Detect which cell encompasses the target text, then output its (x, y) center coordinate. 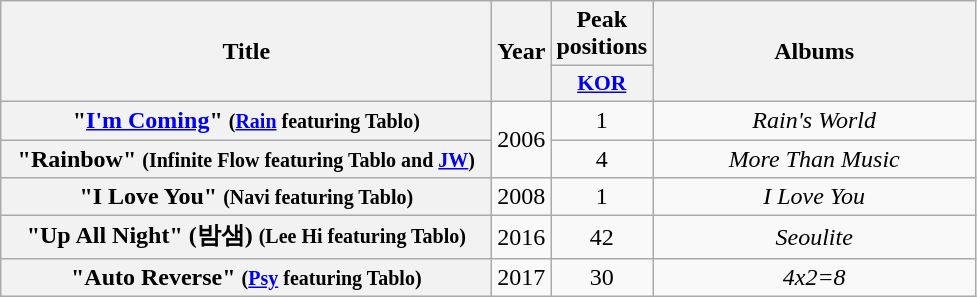
42 (602, 238)
"Rainbow" (Infinite Flow featuring Tablo and JW) (246, 159)
4x2=8 (814, 277)
4 (602, 159)
"I Love You" (Navi featuring Tablo) (246, 197)
More Than Music (814, 159)
"I'm Coming" (Rain featuring Tablo) (246, 120)
2008 (522, 197)
2016 (522, 238)
2006 (522, 139)
Rain's World (814, 120)
30 (602, 277)
Title (246, 52)
"Auto Reverse" (Psy featuring Tablo) (246, 277)
Peak positions (602, 34)
"Up All Night" (밤샘) (Lee Hi featuring Tablo) (246, 238)
Albums (814, 52)
KOR (602, 84)
Seoulite (814, 238)
I Love You (814, 197)
2017 (522, 277)
Year (522, 52)
